Identify which cell holds the provided text, then report its (X, Y) central coordinate. 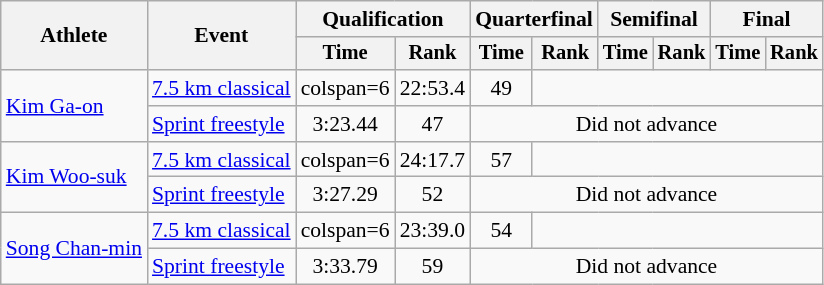
Kim Woo-suk (74, 178)
3:27.29 (346, 195)
Semifinal (654, 19)
Final (766, 19)
22:53.4 (432, 88)
Kim Ga-on (74, 106)
Event (222, 36)
54 (501, 231)
47 (432, 124)
Qualification (384, 19)
Athlete (74, 36)
24:17.7 (432, 160)
23:39.0 (432, 231)
Quarterfinal (534, 19)
59 (432, 267)
49 (501, 88)
3:33.79 (346, 267)
Song Chan-min (74, 248)
52 (432, 195)
57 (501, 160)
3:23.44 (346, 124)
